Capture the cell that displays the provided text and extract its (X, Y) central coordinate. 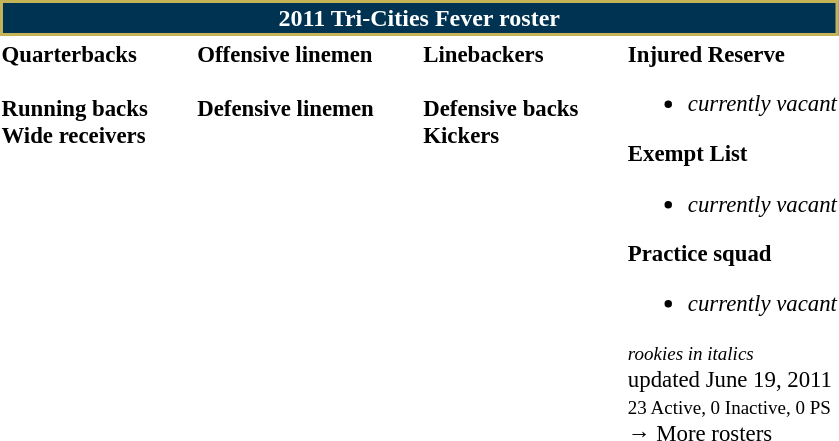
2011 Tri-Cities Fever roster (419, 18)
